Pinpoint the cell where the given text exists, returning its [X, Y] midpoint coordinate. 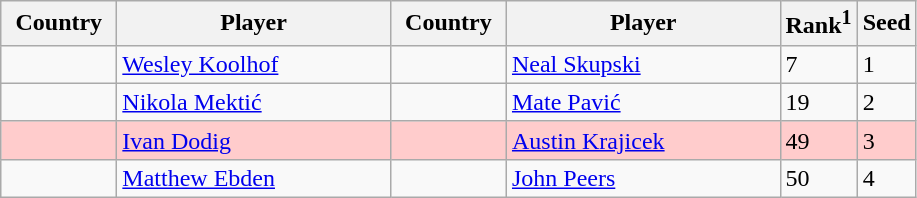
7 [818, 64]
Neal Skupski [643, 64]
Ivan Dodig [254, 140]
Seed [886, 24]
50 [818, 178]
Nikola Mektić [254, 102]
Austin Krajicek [643, 140]
3 [886, 140]
Matthew Ebden [254, 178]
Wesley Koolhof [254, 64]
19 [818, 102]
Mate Pavić [643, 102]
4 [886, 178]
Rank1 [818, 24]
1 [886, 64]
2 [886, 102]
John Peers [643, 178]
49 [818, 140]
